Search for the cell housing the specified text and yield its [X, Y] center coordinate. 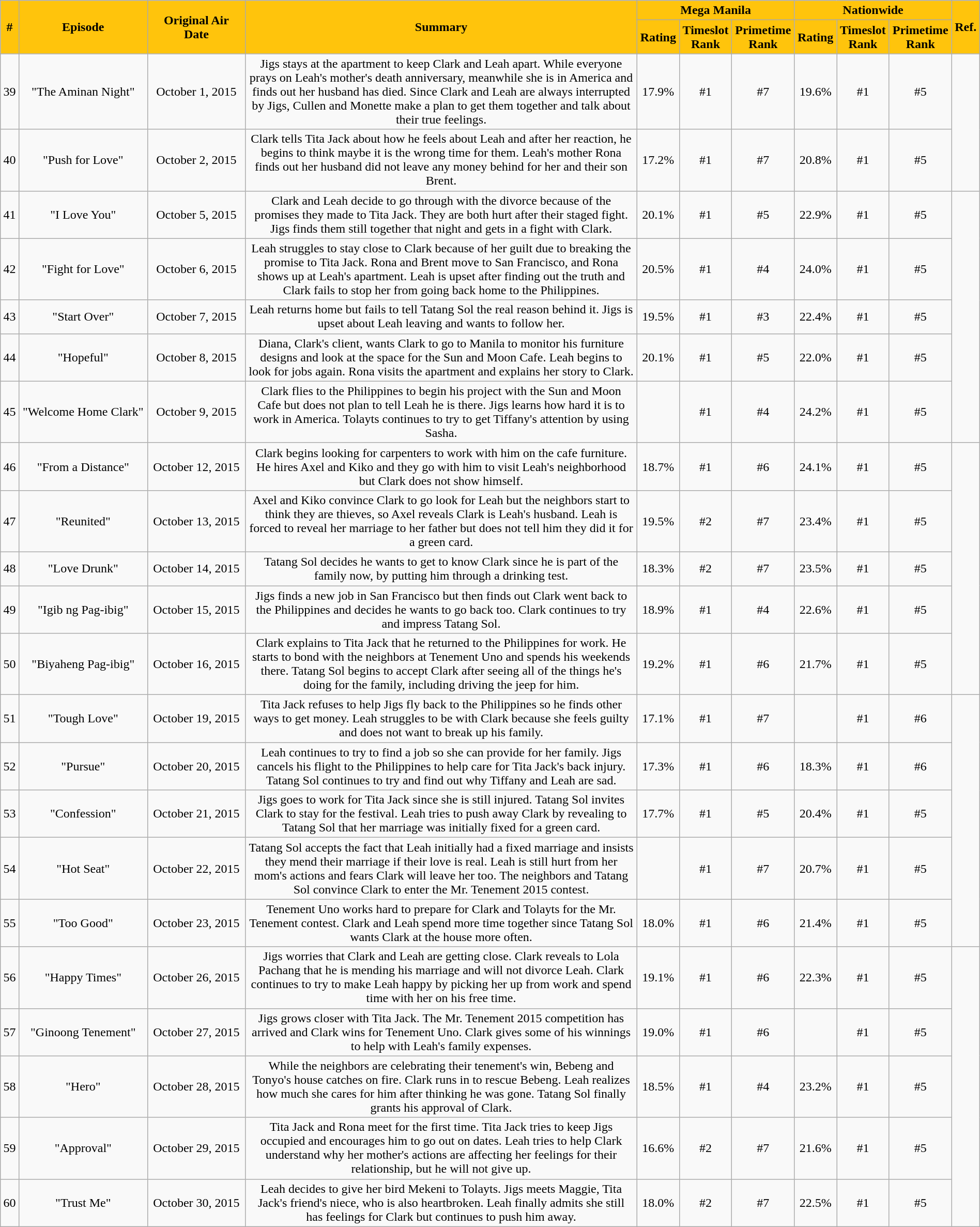
October 2, 2015 [196, 160]
"Hopeful" [83, 357]
October 16, 2015 [196, 664]
40 [10, 160]
"Confession" [83, 814]
19.2% [658, 664]
59 [10, 1148]
"I Love You" [83, 215]
43 [10, 316]
October 14, 2015 [196, 569]
18.7% [658, 466]
Ref. [966, 27]
"Push for Love" [83, 160]
19.0% [658, 1032]
Nationwide [873, 10]
October 29, 2015 [196, 1148]
"Tough Love" [83, 719]
22.4% [816, 316]
"Fight for Love" [83, 269]
"From a Distance" [83, 466]
Tatang Sol decides he wants to get to know Clark since he is part of the family now, by putting him through a drinking test. [441, 569]
Original Air Date [196, 27]
October 23, 2015 [196, 923]
October 28, 2015 [196, 1087]
"Too Good" [83, 923]
Mega Manila [715, 10]
21.6% [816, 1148]
October 1, 2015 [196, 92]
October 30, 2015 [196, 1203]
17.7% [658, 814]
52 [10, 766]
19.6% [816, 92]
"Love Drunk" [83, 569]
"Start Over" [83, 316]
October 6, 2015 [196, 269]
20.7% [816, 869]
17.2% [658, 160]
"Igib ng Pag-ibig" [83, 609]
October 19, 2015 [196, 719]
19.1% [658, 977]
24.1% [816, 466]
"Reunited" [83, 521]
# [10, 27]
17.9% [658, 92]
55 [10, 923]
October 12, 2015 [196, 466]
54 [10, 869]
56 [10, 977]
22.6% [816, 609]
23.4% [816, 521]
22.0% [816, 357]
57 [10, 1032]
October 13, 2015 [196, 521]
"Welcome Home Clark" [83, 412]
53 [10, 814]
October 15, 2015 [196, 609]
"Hero" [83, 1087]
Episode [83, 27]
39 [10, 92]
"Hot Seat" [83, 869]
20.8% [816, 160]
48 [10, 569]
October 5, 2015 [196, 215]
"The Aminan Night" [83, 92]
21.7% [816, 664]
#3 [763, 316]
October 20, 2015 [196, 766]
50 [10, 664]
22.9% [816, 215]
46 [10, 466]
October 27, 2015 [196, 1032]
18.9% [658, 609]
October 21, 2015 [196, 814]
58 [10, 1087]
20.4% [816, 814]
24.0% [816, 269]
"Biyaheng Pag-ibig" [83, 664]
October 22, 2015 [196, 869]
"Trust Me" [83, 1203]
44 [10, 357]
23.2% [816, 1087]
17.3% [658, 766]
"Approval" [83, 1148]
Leah returns home but fails to tell Tatang Sol the real reason behind it. Jigs is upset about Leah leaving and wants to follow her. [441, 316]
October 26, 2015 [196, 977]
24.2% [816, 412]
Summary [441, 27]
51 [10, 719]
"Ginoong Tenement" [83, 1032]
23.5% [816, 569]
October 8, 2015 [196, 357]
42 [10, 269]
18.5% [658, 1087]
49 [10, 609]
22.5% [816, 1203]
16.6% [658, 1148]
17.1% [658, 719]
October 9, 2015 [196, 412]
45 [10, 412]
41 [10, 215]
"Happy Times" [83, 977]
20.5% [658, 269]
"Pursue" [83, 766]
60 [10, 1203]
October 7, 2015 [196, 316]
47 [10, 521]
21.4% [816, 923]
22.3% [816, 977]
